Capture the cell that displays the provided text and extract its [X, Y] central coordinate. 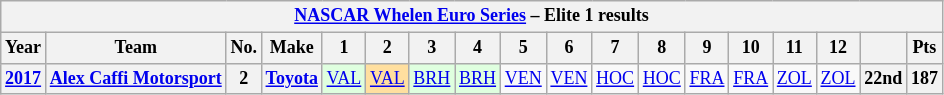
Make [292, 48]
No. [244, 48]
5 [523, 48]
1 [344, 48]
9 [707, 48]
Pts [925, 48]
Toyota [292, 78]
10 [751, 48]
7 [616, 48]
NASCAR Whelen Euro Series – Elite 1 results [472, 16]
8 [662, 48]
Alex Caffi Motorsport [136, 78]
187 [925, 78]
3 [432, 48]
2017 [24, 78]
4 [478, 48]
12 [838, 48]
6 [569, 48]
Team [136, 48]
Year [24, 48]
22nd [884, 78]
11 [794, 48]
